Return (x, y) of the center of cell containing provided text 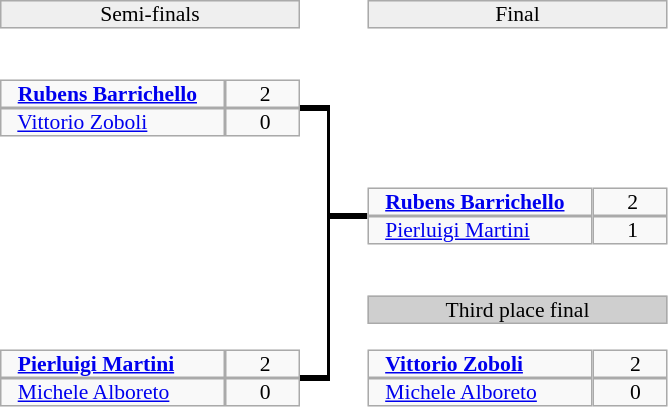
Semi-finals (150, 14)
Third place final (518, 310)
Final (518, 14)
1 (630, 230)
